Locate the cell with the specified text and output its (X, Y) center coordinate. 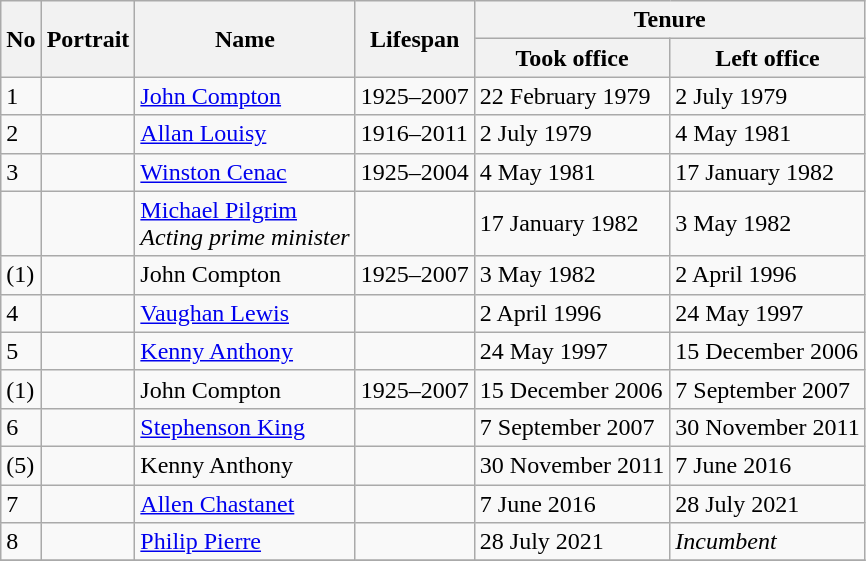
Lifespan (414, 39)
Incumbent (768, 542)
(5) (21, 465)
1916–2011 (414, 134)
Philip Pierre (245, 542)
No (21, 39)
Tenure (670, 20)
Vaughan Lewis (245, 313)
Took office (572, 58)
Name (245, 39)
8 (21, 542)
7 (21, 503)
2 (21, 134)
1 (21, 96)
5 (21, 351)
Left office (768, 58)
22 February 1979 (572, 96)
1925–2004 (414, 172)
6 (21, 427)
Michael PilgrimActing prime minister (245, 224)
Stephenson King (245, 427)
Portrait (88, 39)
3 (21, 172)
Allen Chastanet (245, 503)
4 (21, 313)
Allan Louisy (245, 134)
Winston Cenac (245, 172)
